Capture the cell that displays the provided text and extract its [X, Y] central coordinate. 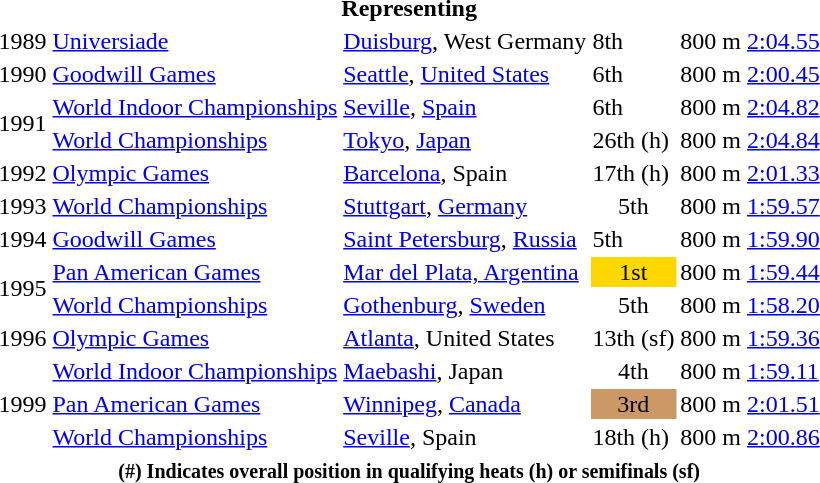
13th (sf) [634, 338]
3rd [634, 404]
Universiade [195, 41]
Mar del Plata, Argentina [465, 272]
Duisburg, West Germany [465, 41]
4th [634, 371]
26th (h) [634, 140]
Barcelona, Spain [465, 173]
17th (h) [634, 173]
Stuttgart, Germany [465, 206]
Tokyo, Japan [465, 140]
Seattle, United States [465, 74]
Winnipeg, Canada [465, 404]
Saint Petersburg, Russia [465, 239]
1st [634, 272]
Maebashi, Japan [465, 371]
8th [634, 41]
Gothenburg, Sweden [465, 305]
Atlanta, United States [465, 338]
18th (h) [634, 437]
